Capture the cell that displays the provided text and extract its [x, y] central coordinate. 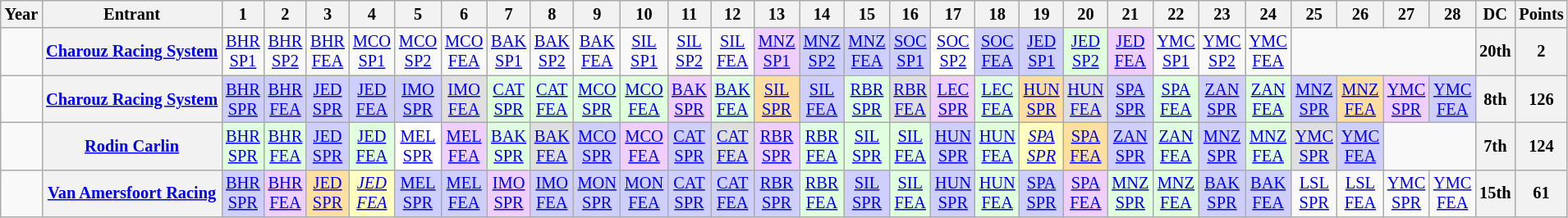
3 [328, 14]
MCOSP1 [372, 52]
26 [1360, 14]
126 [1541, 99]
SILSP2 [690, 52]
BAKSP1 [509, 52]
Van Amersfoort Racing [131, 193]
JEDSP1 [1042, 52]
23 [1222, 14]
15 [867, 14]
15th [1495, 193]
124 [1541, 146]
MCOSP2 [418, 52]
5 [418, 14]
SILSP1 [644, 52]
MNZSP2 [823, 52]
LSLFEA [1360, 193]
24 [1268, 14]
YMCSP1 [1176, 52]
JEDSP2 [1085, 52]
LECSPR [953, 99]
25 [1314, 14]
BAKSP2 [552, 52]
MNZSP1 [777, 52]
6 [464, 14]
11 [690, 14]
7th [1495, 146]
18 [997, 14]
SOCFEA [997, 52]
BHRSP2 [286, 52]
27 [1406, 14]
13 [777, 14]
9 [598, 14]
16 [910, 14]
Entrant [131, 14]
LECFEA [997, 99]
DC [1495, 14]
8 [552, 14]
SOCSP1 [910, 52]
MONFEA [644, 193]
17 [953, 14]
21 [1130, 14]
Year [21, 14]
BHRSP1 [243, 52]
8th [1495, 99]
4 [372, 14]
22 [1176, 14]
SOCSP2 [953, 52]
20th [1495, 52]
1 [243, 14]
61 [1541, 193]
20 [1085, 14]
28 [1452, 14]
Rodin Carlin [131, 146]
LSLSPR [1314, 193]
19 [1042, 14]
7 [509, 14]
YMCSP2 [1222, 52]
10 [644, 14]
MONSPR [598, 193]
14 [823, 14]
12 [732, 14]
Points [1541, 14]
